Scan for the cell matching the given text and deliver its [x, y] coordinate at center. 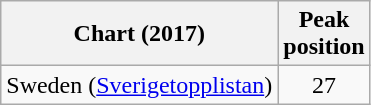
Sweden (Sverigetopplistan) [140, 85]
Chart (2017) [140, 34]
27 [324, 85]
Peakposition [324, 34]
